Locate the cell with the specified text and output its (x, y) center coordinate. 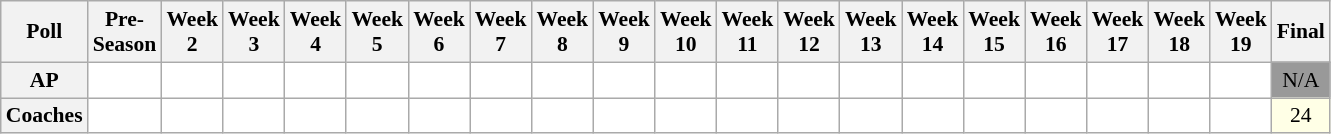
Week16 (1056, 32)
Week2 (192, 32)
Week4 (316, 32)
24 (1301, 116)
Week11 (748, 32)
Week10 (686, 32)
Week9 (624, 32)
Final (1301, 32)
Coaches (44, 116)
Week8 (562, 32)
Week12 (809, 32)
Week6 (439, 32)
Week15 (994, 32)
N/A (1301, 80)
Week13 (871, 32)
Pre-Season (125, 32)
Week17 (1118, 32)
Week5 (377, 32)
AP (44, 80)
Week14 (933, 32)
Week18 (1179, 32)
Week3 (254, 32)
Poll (44, 32)
Week19 (1241, 32)
Week7 (501, 32)
